Scan for the cell matching the given text and deliver its (X, Y) coordinate at center. 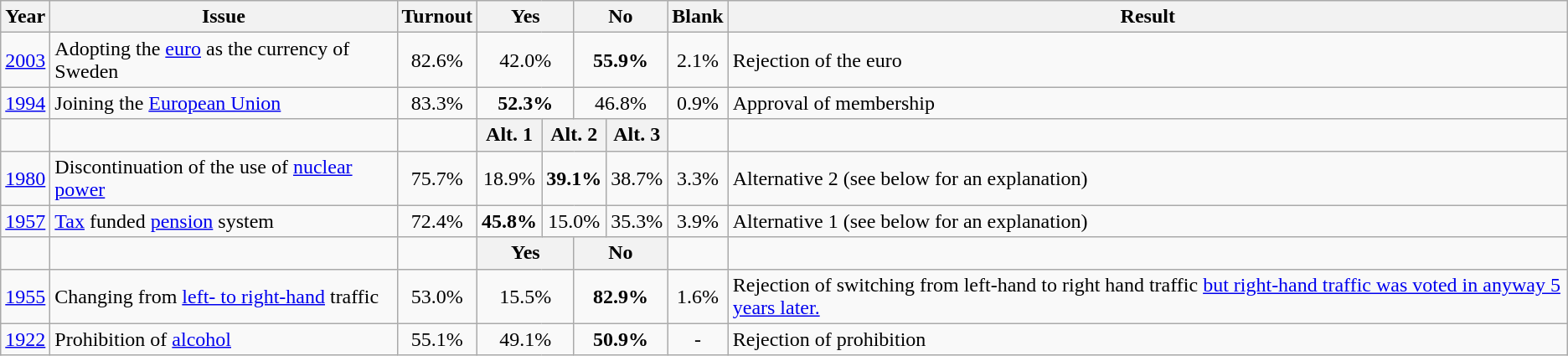
2003 (25, 60)
35.3% (637, 221)
45.8% (509, 221)
Changing from left- to right-hand traffic (224, 297)
Adopting the euro as the currency of Sweden (224, 60)
49.1% (526, 339)
Year (25, 17)
Alt. 2 (575, 135)
Result (1148, 17)
1.6% (698, 297)
Alt. 1 (509, 135)
Issue (224, 17)
Alt. 3 (637, 135)
Approval of membership (1148, 103)
18.9% (509, 178)
15.0% (575, 221)
50.9% (621, 339)
55.9% (621, 60)
3.3% (698, 178)
1994 (25, 103)
2.1% (698, 60)
46.8% (621, 103)
55.1% (437, 339)
52.3% (526, 103)
83.3% (437, 103)
75.7% (437, 178)
42.0% (526, 60)
Discontinuation of the use of nuclear power (224, 178)
Rejection of prohibition (1148, 339)
39.1% (575, 178)
72.4% (437, 221)
53.0% (437, 297)
3.9% (698, 221)
Rejection of switching from left-hand to right hand traffic but right-hand traffic was voted in anyway 5 years later. (1148, 297)
Prohibition of alcohol (224, 339)
0.9% (698, 103)
1955 (25, 297)
1922 (25, 339)
Alternative 1 (see below for an explanation) (1148, 221)
38.7% (637, 178)
15.5% (526, 297)
Joining the European Union (224, 103)
Blank (698, 17)
1980 (25, 178)
Rejection of the euro (1148, 60)
82.9% (621, 297)
82.6% (437, 60)
Tax funded pension system (224, 221)
Alternative 2 (see below for an explanation) (1148, 178)
- (698, 339)
1957 (25, 221)
Turnout (437, 17)
